Output the [X, Y] coordinate of the center of the cell containing the given text.  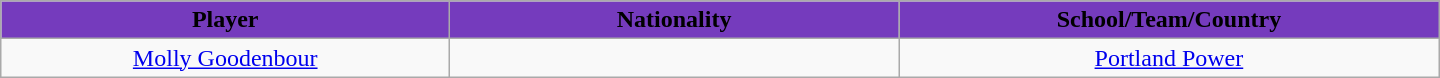
Molly Goodenbour [226, 58]
School/Team/Country [1170, 20]
Nationality [674, 20]
Player [226, 20]
Portland Power [1170, 58]
